Return the [X, Y] coordinate for the center point of the cell that contains the specified text.  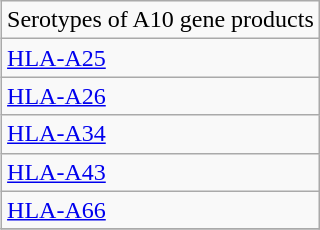
HLA-A43 [161, 172]
HLA-A34 [161, 134]
HLA-A25 [161, 58]
Serotypes of A10 gene products [161, 20]
HLA-A26 [161, 96]
HLA-A66 [161, 210]
